Detect which cell encompasses the target text, then output its [X, Y] center coordinate. 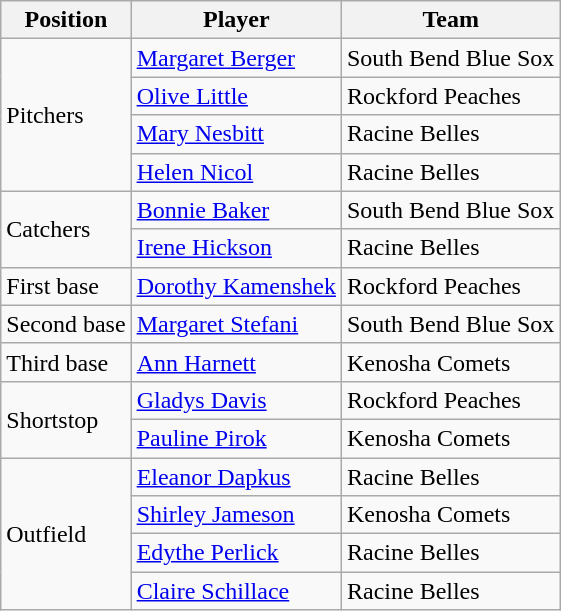
Irene Hickson [236, 248]
Catchers [66, 229]
Ann Harnett [236, 362]
Margaret Stefani [236, 324]
Pauline Pirok [236, 438]
Team [450, 20]
Shortstop [66, 419]
Position [66, 20]
Third base [66, 362]
Player [236, 20]
Eleanor Dapkus [236, 477]
Dorothy Kamenshek [236, 286]
First base [66, 286]
Olive Little [236, 96]
Edythe Perlick [236, 553]
Outfield [66, 534]
Claire Schillace [236, 591]
Gladys Davis [236, 400]
Mary Nesbitt [236, 134]
Second base [66, 324]
Margaret Berger [236, 58]
Pitchers [66, 115]
Shirley Jameson [236, 515]
Bonnie Baker [236, 210]
Helen Nicol [236, 172]
